Pinpoint the cell where the given text exists, returning its (x, y) midpoint coordinate. 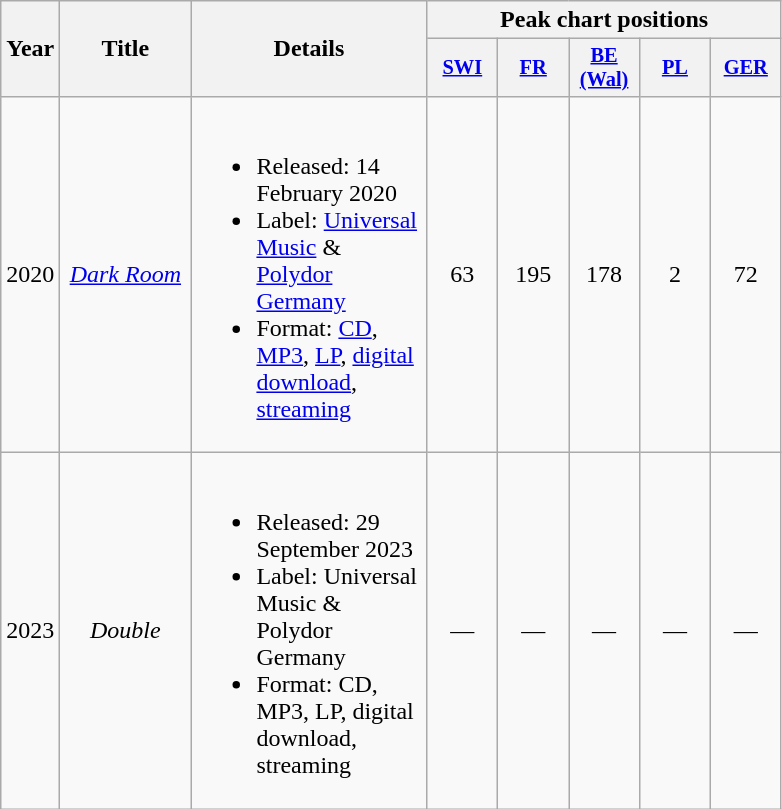
FR (534, 68)
PL (674, 68)
Released: 14 February 2020Label: Universal Music & Polydor GermanyFormat: CD, MP3, LP, digital download, streaming (309, 274)
72 (746, 274)
2023 (30, 631)
Title (126, 49)
BE(Wal) (604, 68)
Released: 29 September 2023 Label: Universal Music & Polydor GermanyFormat: CD, MP3, LP, digital download, streaming (309, 631)
Double (126, 631)
SWI (462, 68)
2020 (30, 274)
Dark Room (126, 274)
Year (30, 49)
Details (309, 49)
GER (746, 68)
195 (534, 274)
Peak chart positions (604, 20)
63 (462, 274)
178 (604, 274)
2 (674, 274)
